Locate the cell with the specified text and output its (X, Y) center coordinate. 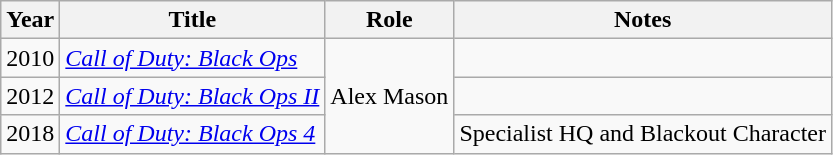
2018 (30, 134)
Alex Mason (390, 96)
Year (30, 20)
2012 (30, 96)
Role (390, 20)
Call of Duty: Black Ops 4 (192, 134)
Notes (643, 20)
Specialist HQ and Blackout Character (643, 134)
Call of Duty: Black Ops (192, 58)
2010 (30, 58)
Call of Duty: Black Ops II (192, 96)
Title (192, 20)
